Search for the cell housing the specified text and yield its [X, Y] center coordinate. 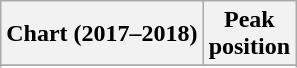
Peakposition [249, 34]
Chart (2017–2018) [102, 34]
